Locate the cell with the specified text and output its [X, Y] center coordinate. 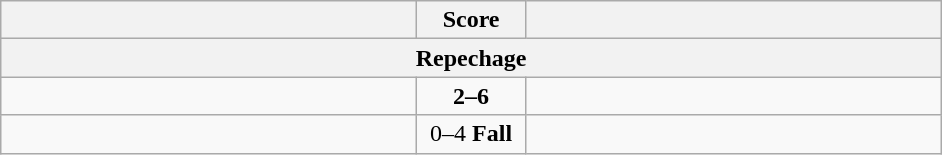
0–4 Fall [472, 134]
Score [472, 20]
2–6 [472, 96]
Repechage [472, 58]
